Find where the given text appears and provide that cell's center as [X, Y] coordinate. 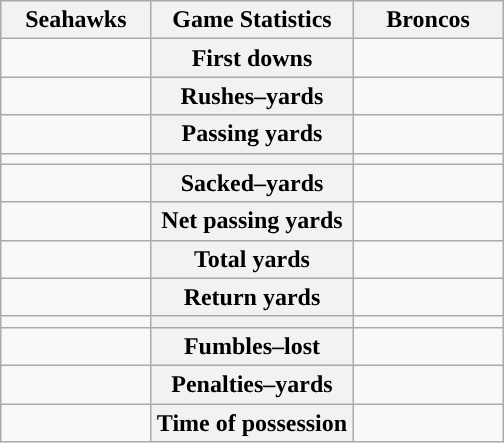
Fumbles–lost [252, 346]
Time of possession [252, 423]
Net passing yards [252, 221]
Sacked–yards [252, 183]
Broncos [428, 20]
Total yards [252, 259]
Penalties–yards [252, 384]
Passing yards [252, 134]
Return yards [252, 297]
Seahawks [76, 20]
Game Statistics [252, 20]
First downs [252, 58]
Rushes–yards [252, 96]
